Detect which cell encompasses the target text, then output its (X, Y) center coordinate. 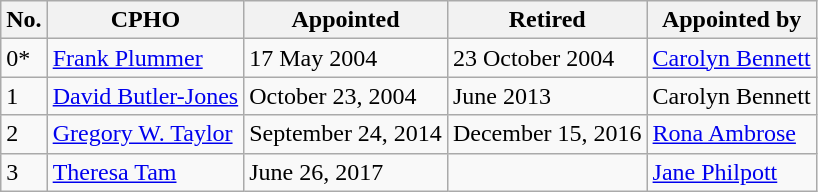
Jane Philpott (732, 172)
Frank Plummer (146, 58)
Appointed by (732, 20)
Appointed (346, 20)
1 (24, 96)
Retired (547, 20)
0* (24, 58)
3 (24, 172)
Theresa Tam (146, 172)
23 October 2004 (547, 58)
June 2013 (547, 96)
September 24, 2014 (346, 134)
No. (24, 20)
Rona Ambrose (732, 134)
December 15, 2016 (547, 134)
Gregory W. Taylor (146, 134)
October 23, 2004 (346, 96)
2 (24, 134)
CPHO (146, 20)
June 26, 2017 (346, 172)
David Butler-Jones (146, 96)
17 May 2004 (346, 58)
